Provide the (x, y) coordinate of the cell's center where the given text is located.  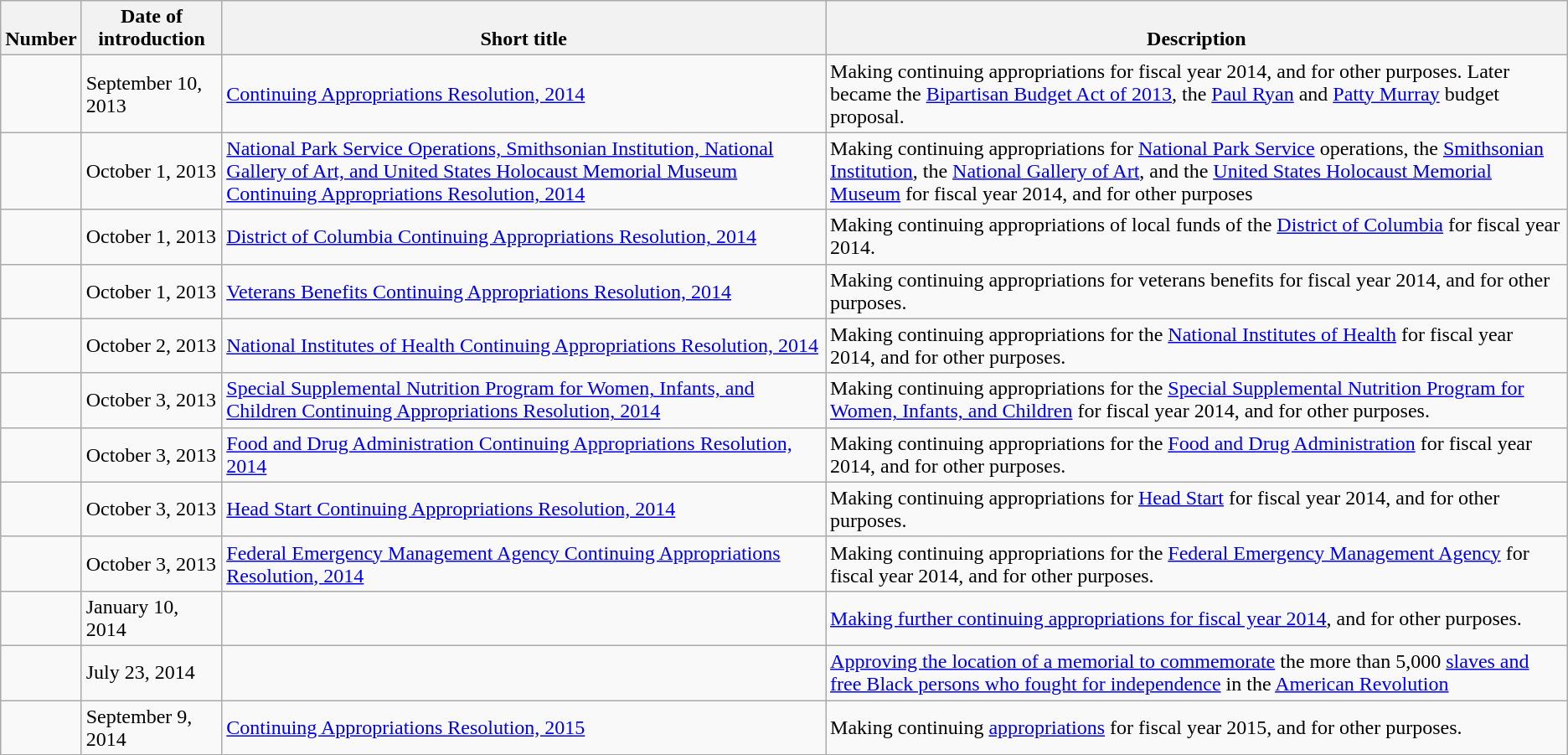
July 23, 2014 (152, 672)
Making continuing appropriations for fiscal year 2015, and for other purposes. (1197, 727)
Number (41, 28)
Special Supplemental Nutrition Program for Women, Infants, and Children Continuing Appropriations Resolution, 2014 (524, 401)
January 10, 2014 (152, 618)
September 10, 2013 (152, 94)
Description (1197, 28)
Making continuing appropriations of local funds of the District of Columbia for fiscal year 2014. (1197, 236)
Head Start Continuing Appropriations Resolution, 2014 (524, 509)
September 9, 2014 (152, 727)
Short title (524, 28)
Making continuing appropriations for Head Start for fiscal year 2014, and for other purposes. (1197, 509)
Veterans Benefits Continuing Appropriations Resolution, 2014 (524, 292)
October 2, 2013 (152, 345)
Continuing Appropriations Resolution, 2015 (524, 727)
Date of introduction (152, 28)
Making continuing appropriations for the Food and Drug Administration for fiscal year 2014, and for other purposes. (1197, 454)
District of Columbia Continuing Appropriations Resolution, 2014 (524, 236)
Making further continuing appropriations for fiscal year 2014, and for other purposes. (1197, 618)
Federal Emergency Management Agency Continuing Appropriations Resolution, 2014 (524, 563)
National Institutes of Health Continuing Appropriations Resolution, 2014 (524, 345)
Making continuing appropriations for veterans benefits for fiscal year 2014, and for other purposes. (1197, 292)
Making continuing appropriations for the National Institutes of Health for fiscal year 2014, and for other purposes. (1197, 345)
Making continuing appropriations for the Federal Emergency Management Agency for fiscal year 2014, and for other purposes. (1197, 563)
Food and Drug Administration Continuing Appropriations Resolution, 2014 (524, 454)
Continuing Appropriations Resolution, 2014 (524, 94)
